Locate the cell with the specified text and output its (x, y) center coordinate. 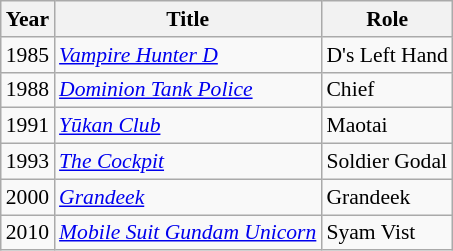
Soldier Godal (387, 162)
Title (188, 19)
2010 (28, 233)
Mobile Suit Gundam Unicorn (188, 233)
D's Left Hand (387, 55)
Year (28, 19)
Maotai (387, 126)
The Cockpit (188, 162)
1988 (28, 90)
Chief (387, 90)
Role (387, 19)
Syam Vist (387, 233)
1991 (28, 126)
1985 (28, 55)
1993 (28, 162)
Yūkan Club (188, 126)
Vampire Hunter D (188, 55)
Dominion Tank Police (188, 90)
2000 (28, 197)
